Output the (X, Y) coordinate of the center of the cell containing the given text.  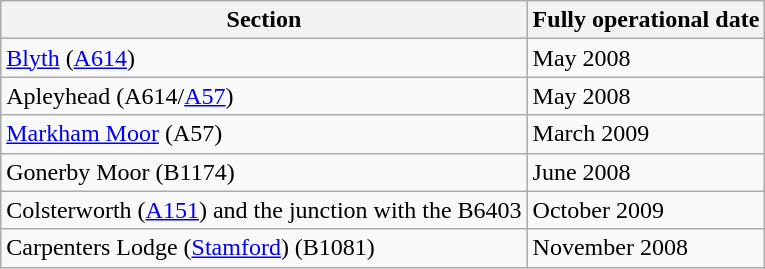
Section (264, 20)
Gonerby Moor (B1174) (264, 172)
Markham Moor (A57) (264, 134)
Fully operational date (646, 20)
Blyth (A614) (264, 58)
Colsterworth (A151) and the junction with the B6403 (264, 210)
November 2008 (646, 248)
October 2009 (646, 210)
Apleyhead (A614/A57) (264, 96)
June 2008 (646, 172)
March 2009 (646, 134)
Carpenters Lodge (Stamford) (B1081) (264, 248)
